Pinpoint the cell where the given text exists, returning its [X, Y] midpoint coordinate. 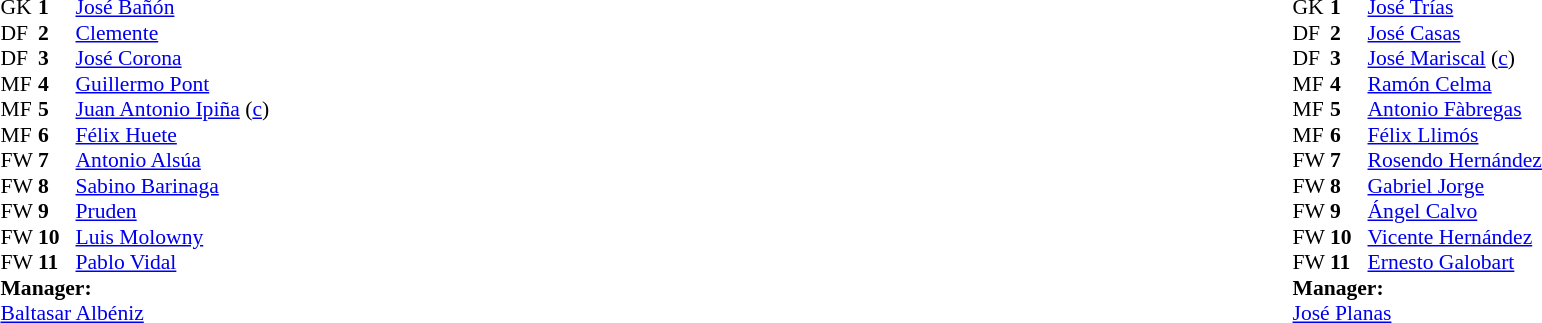
Ernesto Galobart [1455, 263]
Clemente [173, 33]
Pruden [173, 211]
Antonio Alsúa [173, 161]
Sabino Barinaga [173, 186]
Ramón Celma [1455, 84]
Gabriel Jorge [1455, 186]
Vicente Hernández [1455, 237]
José Casas [1455, 33]
Rosendo Hernández [1455, 161]
José Mariscal (c) [1455, 59]
Luis Molowny [173, 237]
Juan Antonio Ipiña (c) [173, 109]
Félix Huete [173, 135]
Antonio Fàbregas [1455, 109]
Guillermo Pont [173, 84]
Ángel Calvo [1455, 211]
José Corona [173, 59]
Pablo Vidal [173, 263]
Félix Llimós [1455, 135]
